Locate the cell with the specified text and output its (x, y) center coordinate. 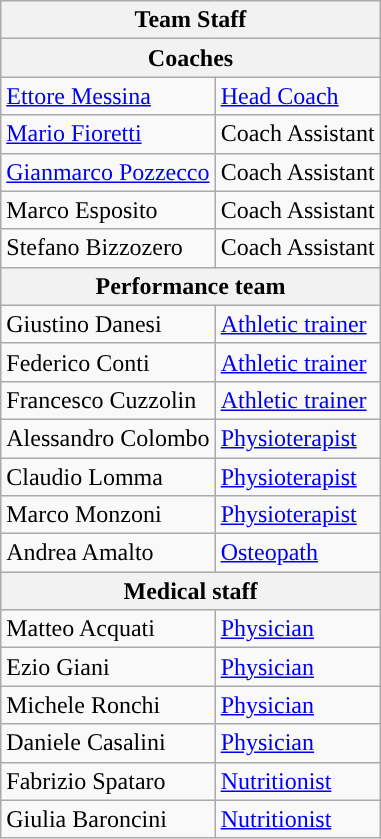
Alessandro Colombo (108, 438)
Michele Ronchi (108, 705)
Daniele Casalini (108, 743)
Matteo Acquati (108, 629)
Federico Conti (108, 362)
Coaches (190, 58)
Giustino Danesi (108, 324)
Giulia Baroncini (108, 819)
Marco Monzoni (108, 515)
Francesco Cuzzolin (108, 400)
Osteopath (298, 553)
Claudio Lomma (108, 477)
Fabrizio Spataro (108, 781)
Gianmarco Pozzecco (108, 172)
Ettore Messina (108, 96)
Mario Fioretti (108, 134)
Head Coach (298, 96)
Team Staff (190, 20)
Andrea Amalto (108, 553)
Stefano Bizzozero (108, 248)
Ezio Giani (108, 667)
Medical staff (190, 591)
Marco Esposito (108, 210)
Performance team (190, 286)
